Locate the cell with the specified text and output its (X, Y) center coordinate. 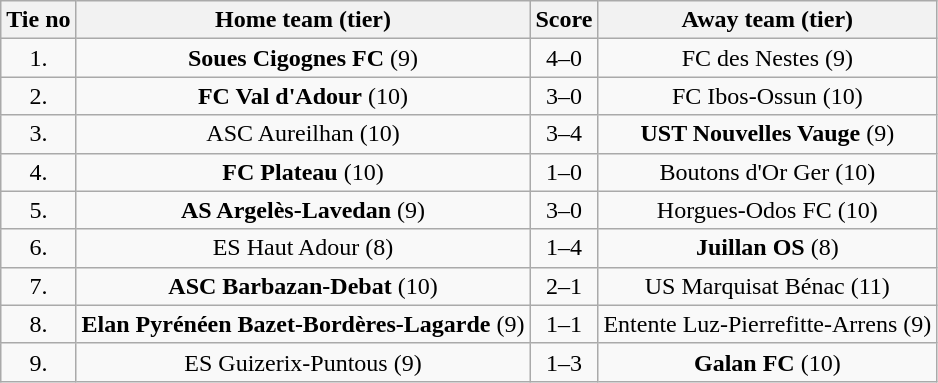
1. (38, 58)
ES Guizerix-Puntous (9) (303, 362)
Home team (tier) (303, 20)
FC Ibos-Ossun (10) (768, 96)
Horgues-Odos FC (10) (768, 210)
Boutons d'Or Ger (10) (768, 172)
1–3 (564, 362)
Score (564, 20)
FC Plateau (10) (303, 172)
1–0 (564, 172)
4–0 (564, 58)
Tie no (38, 20)
ES Haut Adour (8) (303, 248)
6. (38, 248)
ASC Aureilhan (10) (303, 134)
US Marquisat Bénac (11) (768, 286)
2–1 (564, 286)
Away team (tier) (768, 20)
Soues Cigognes FC (9) (303, 58)
2. (38, 96)
Elan Pyrénéen Bazet-Bordères-Lagarde (9) (303, 324)
AS Argelès-Lavedan (9) (303, 210)
Juillan OS (8) (768, 248)
7. (38, 286)
FC Val d'Adour (10) (303, 96)
1–4 (564, 248)
FC des Nestes (9) (768, 58)
UST Nouvelles Vauge (9) (768, 134)
1–1 (564, 324)
5. (38, 210)
3. (38, 134)
3–4 (564, 134)
ASC Barbazan-Debat (10) (303, 286)
9. (38, 362)
Galan FC (10) (768, 362)
Entente Luz-Pierrefitte-Arrens (9) (768, 324)
8. (38, 324)
4. (38, 172)
